For the text-containing cell, return its midpoint in [x, y] coordinate format. 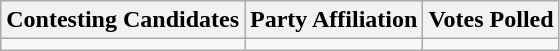
Party Affiliation [334, 20]
Contesting Candidates [123, 20]
Votes Polled [491, 20]
